Provide the [X, Y] coordinate of the cell's center where the given text is located.  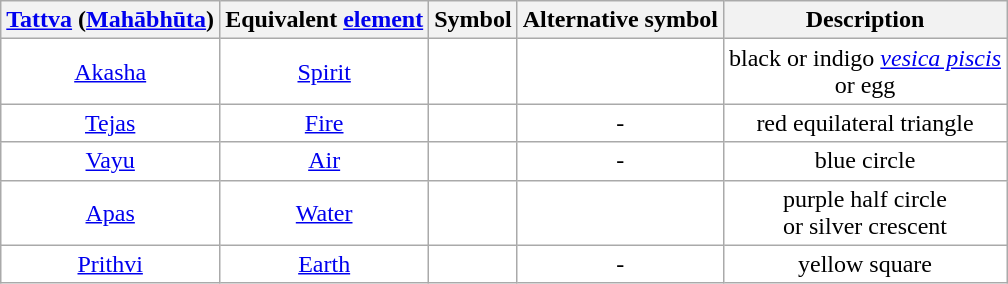
Apas [110, 212]
red equilateral triangle [864, 123]
Tejas [110, 123]
purple half circleor silver crescent [864, 212]
Spirit [324, 72]
Vayu [110, 161]
Description [864, 20]
Prithvi [110, 264]
Symbol [473, 20]
blue circle [864, 161]
Air [324, 161]
Alternative symbol [620, 20]
Akasha [110, 72]
Tattva (Mahābhūta) [110, 20]
yellow square [864, 264]
Water [324, 212]
Equivalent element [324, 20]
Fire [324, 123]
Earth [324, 264]
black or indigo vesica piscisor egg [864, 72]
